Provide the [X, Y] coordinate of the cell's center where the given text is located.  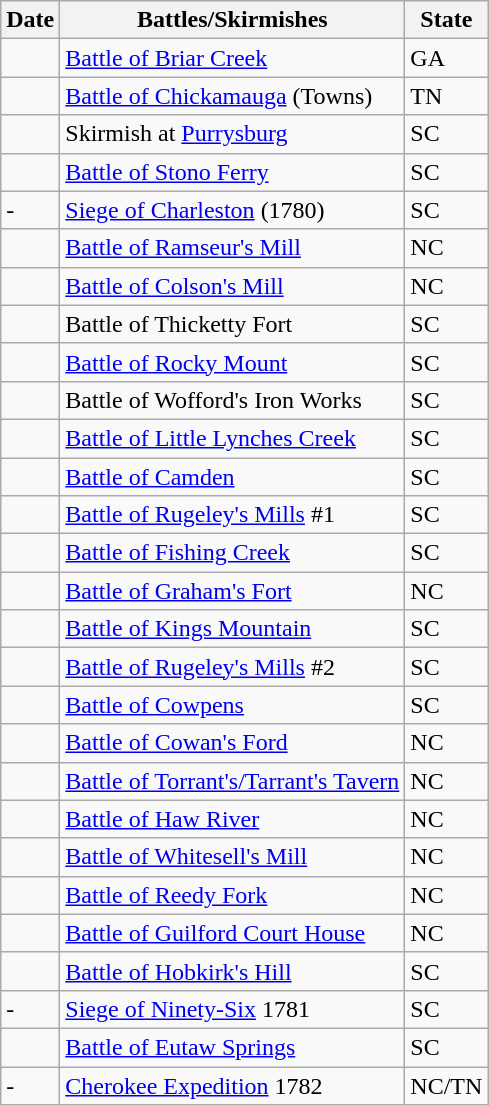
Battle of Wofford's Iron Works [232, 400]
Siege of Ninety-Six 1781 [232, 1009]
Battle of Hobkirk's Hill [232, 971]
Battle of Reedy Fork [232, 895]
Battle of Briar Creek [232, 58]
State [446, 20]
Battle of Stono Ferry [232, 172]
Battle of Rocky Mount [232, 362]
Battle of Colson's Mill [232, 286]
Battles/Skirmishes [232, 20]
Battle of Thicketty Fort [232, 324]
Date [30, 20]
Battle of Little Lynches Creek [232, 438]
Battle of Chickamauga (Towns) [232, 96]
Battle of Torrant's/Tarrant's Tavern [232, 781]
Battle of Fishing Creek [232, 553]
GA [446, 58]
Battle of Rugeley's Mills #2 [232, 667]
Battle of Eutaw Springs [232, 1047]
Battle of Kings Mountain [232, 629]
Battle of Cowpens [232, 705]
Battle of Cowan's Ford [232, 743]
Battle of Camden [232, 477]
NC/TN [446, 1085]
Battle of Whitesell's Mill [232, 857]
TN [446, 96]
Battle of Rugeley's Mills #1 [232, 515]
Cherokee Expedition 1782 [232, 1085]
Battle of Graham's Fort [232, 591]
Battle of Guilford Court House [232, 933]
Battle of Ramseur's Mill [232, 248]
Siege of Charleston (1780) [232, 210]
Battle of Haw River [232, 819]
Skirmish at Purrysburg [232, 134]
